Search for the cell housing the specified text and yield its (X, Y) center coordinate. 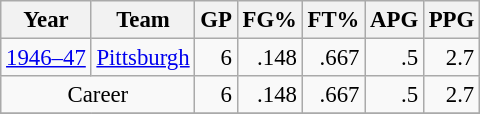
FG% (270, 20)
APG (394, 20)
FT% (334, 20)
PPG (451, 20)
GP (216, 20)
Pittsburgh (143, 58)
1946–47 (46, 58)
Year (46, 20)
Career (98, 95)
Team (143, 20)
